Identify which cell holds the provided text, then report its [x, y] central coordinate. 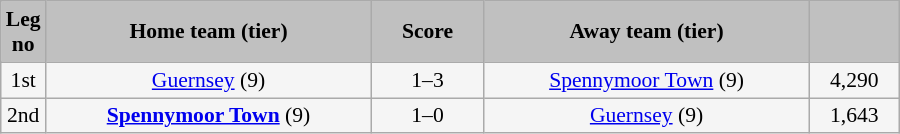
2nd [24, 116]
1–0 [427, 116]
Leg no [24, 32]
4,290 [854, 80]
Home team (tier) [209, 32]
Away team (tier) [647, 32]
1,643 [854, 116]
1–3 [427, 80]
1st [24, 80]
Score [427, 32]
